Return the (X, Y) coordinate for the center point of the cell that contains the specified text.  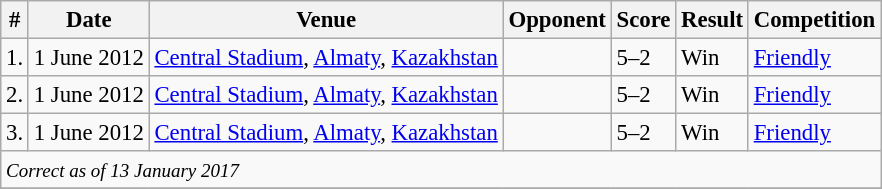
Competition (814, 20)
Correct as of 13 January 2017 (441, 170)
1. (15, 58)
Result (712, 20)
Date (88, 20)
Venue (326, 20)
Opponent (557, 20)
3. (15, 133)
# (15, 20)
2. (15, 95)
Score (644, 20)
